For the text-containing cell, return its midpoint in (X, Y) coordinate format. 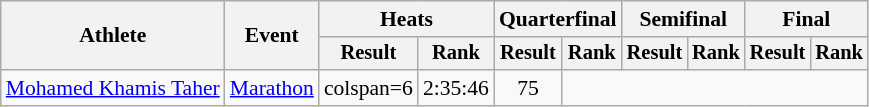
Semifinal (684, 19)
Quarterfinal (558, 19)
2:35:46 (456, 88)
colspan=6 (368, 88)
Marathon (272, 88)
Athlete (113, 36)
Event (272, 36)
Final (806, 19)
Heats (406, 19)
75 (528, 88)
Mohamed Khamis Taher (113, 88)
